Pinpoint the cell where the given text exists, returning its [X, Y] midpoint coordinate. 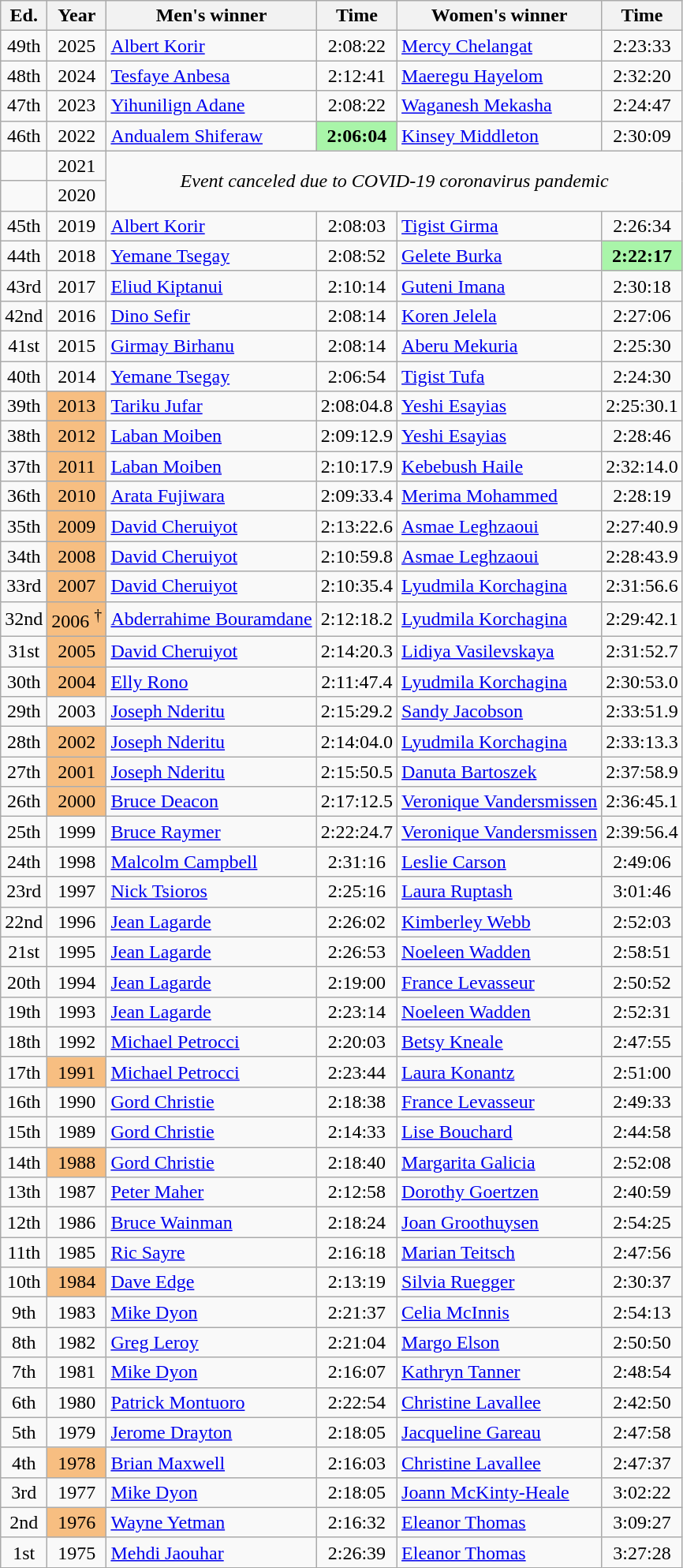
9th [24, 1312]
1977 [77, 1492]
14th [24, 1162]
2:49:33 [642, 1102]
2:58:51 [642, 952]
45th [24, 226]
17th [24, 1072]
2008 [77, 556]
22nd [24, 922]
1995 [77, 952]
2:19:00 [356, 982]
Lidiya Vasilevskaya [500, 652]
2:22:54 [356, 1402]
21st [24, 952]
Tariku Jufar [211, 406]
2:30:53.0 [642, 682]
1997 [77, 892]
Gelete Burka [500, 256]
Year [77, 16]
2:06:54 [356, 376]
46th [24, 136]
2:49:06 [642, 862]
2:28:19 [642, 496]
Laura Ruptash [500, 892]
3:09:27 [642, 1522]
2000 [77, 802]
1994 [77, 982]
1979 [77, 1432]
Koren Jelela [500, 316]
2007 [77, 586]
2:24:30 [642, 376]
23rd [24, 892]
Joann McKinty-Heale [500, 1492]
Girmay Birhanu [211, 346]
2:24:47 [642, 106]
28th [24, 742]
2:26:02 [356, 922]
2025 [77, 46]
2:08:03 [356, 226]
Brian Maxwell [211, 1462]
Kebebush Haile [500, 466]
2:12:41 [356, 76]
2:26:53 [356, 952]
13th [24, 1192]
2:25:16 [356, 892]
2017 [77, 286]
26th [24, 802]
1988 [77, 1162]
Dave Edge [211, 1282]
1984 [77, 1282]
2nd [24, 1522]
Silvia Ruegger [500, 1282]
2:37:58.9 [642, 772]
2:15:29.2 [356, 712]
2003 [77, 712]
Betsy Kneale [500, 1042]
2021 [77, 166]
2:47:55 [642, 1042]
1987 [77, 1192]
37th [24, 466]
2:14:33 [356, 1132]
12th [24, 1222]
3rd [24, 1492]
Malcolm Campbell [211, 862]
2:12:18.2 [356, 619]
Mercy Chelangat [500, 46]
2:16:03 [356, 1462]
3:02:22 [642, 1492]
41st [24, 346]
2:30:37 [642, 1282]
2:52:08 [642, 1162]
2:10:17.9 [356, 466]
15th [24, 1132]
1985 [77, 1252]
8th [24, 1342]
2:22:24.7 [356, 832]
Bruce Deacon [211, 802]
2:14:20.3 [356, 652]
18th [24, 1042]
2020 [77, 196]
2:28:46 [642, 436]
48th [24, 76]
35th [24, 526]
47th [24, 106]
2:36:45.1 [642, 802]
Wayne Yetman [211, 1522]
20th [24, 982]
1989 [77, 1132]
Mehdi Jaouhar [211, 1552]
Women's winner [500, 16]
2:13:19 [356, 1282]
Event canceled due to COVID-19 coronavirus pandemic [394, 181]
2:39:56.4 [642, 832]
2:31:56.6 [642, 586]
2:27:40.9 [642, 526]
Andualem Shiferaw [211, 136]
3:27:28 [642, 1552]
2:10:35.4 [356, 586]
2016 [77, 316]
Tesfaye Anbesa [211, 76]
2:32:20 [642, 76]
Abderrahime Bouramdane [211, 619]
Joan Groothuysen [500, 1222]
43rd [24, 286]
1978 [77, 1462]
2009 [77, 526]
2:52:31 [642, 1012]
2:50:52 [642, 982]
2:42:50 [642, 1402]
2:31:52.7 [642, 652]
2:33:13.3 [642, 742]
2006 † [77, 619]
Waganesh Mekasha [500, 106]
Maeregu Hayelom [500, 76]
1999 [77, 832]
2:30:09 [642, 136]
2:10:14 [356, 286]
2:16:18 [356, 1252]
11th [24, 1252]
Ric Sayre [211, 1252]
2:17:12.5 [356, 802]
2:26:34 [642, 226]
1982 [77, 1342]
Peter Maher [211, 1192]
2:50:50 [642, 1342]
1981 [77, 1372]
Marian Teitsch [500, 1252]
Dorothy Goertzen [500, 1192]
Leslie Carson [500, 862]
Margarita Galicia [500, 1162]
36th [24, 496]
25th [24, 832]
19th [24, 1012]
1975 [77, 1552]
1991 [77, 1072]
Bruce Raymer [211, 832]
2:16:32 [356, 1522]
Men's winner [211, 16]
24th [24, 862]
4th [24, 1462]
Danuta Bartoszek [500, 772]
1983 [77, 1312]
42nd [24, 316]
Arata Fujiwara [211, 496]
Kimberley Webb [500, 922]
2:09:12.9 [356, 436]
2:25:30 [642, 346]
Elly Rono [211, 682]
2:10:59.8 [356, 556]
2004 [77, 682]
16th [24, 1102]
2:23:33 [642, 46]
Laura Konantz [500, 1072]
Eliud Kiptanui [211, 286]
2:25:30.1 [642, 406]
6th [24, 1402]
2:06:04 [356, 136]
2:52:03 [642, 922]
Nick Tsioros [211, 892]
2:18:40 [356, 1162]
1992 [77, 1042]
Dino Sefir [211, 316]
1998 [77, 862]
Yihunilign Adane [211, 106]
Ed. [24, 16]
2010 [77, 496]
1990 [77, 1102]
Guteni Imana [500, 286]
Jerome Drayton [211, 1432]
2:47:58 [642, 1432]
39th [24, 406]
2:08:52 [356, 256]
49th [24, 46]
2:18:38 [356, 1102]
Kathryn Tanner [500, 1372]
40th [24, 376]
2:30:18 [642, 286]
30th [24, 682]
31st [24, 652]
1980 [77, 1402]
2:48:54 [642, 1372]
Margo Elson [500, 1342]
2:22:17 [642, 256]
2:51:00 [642, 1072]
5th [24, 1432]
Tigist Girma [500, 226]
2:54:25 [642, 1222]
2:32:14.0 [642, 466]
Patrick Montuoro [211, 1402]
Tigist Tufa [500, 376]
2:21:04 [356, 1342]
2015 [77, 346]
7th [24, 1372]
2:12:58 [356, 1192]
1996 [77, 922]
2:28:43.9 [642, 556]
Merima Mohammed [500, 496]
2:29:42.1 [642, 619]
2:47:37 [642, 1462]
Bruce Wainman [211, 1222]
27th [24, 772]
Celia McInnis [500, 1312]
38th [24, 436]
2:21:37 [356, 1312]
10th [24, 1282]
Greg Leroy [211, 1342]
2:14:04.0 [356, 742]
2019 [77, 226]
32nd [24, 619]
2:08:04.8 [356, 406]
2:33:51.9 [642, 712]
2:44:58 [642, 1132]
2:11:47.4 [356, 682]
2:54:13 [642, 1312]
1986 [77, 1222]
Sandy Jacobson [500, 712]
2:23:44 [356, 1072]
2:40:59 [642, 1192]
2:27:06 [642, 316]
2024 [77, 76]
29th [24, 712]
Lise Bouchard [500, 1132]
2:47:56 [642, 1252]
2:13:22.6 [356, 526]
2005 [77, 652]
2:26:39 [356, 1552]
2:16:07 [356, 1372]
Aberu Mekuria [500, 346]
2:09:33.4 [356, 496]
2001 [77, 772]
2011 [77, 466]
44th [24, 256]
2:15:50.5 [356, 772]
1993 [77, 1012]
2002 [77, 742]
34th [24, 556]
Jacqueline Gareau [500, 1432]
2023 [77, 106]
1976 [77, 1522]
2018 [77, 256]
2012 [77, 436]
2013 [77, 406]
Kinsey Middleton [500, 136]
2:31:16 [356, 862]
2:18:24 [356, 1222]
2022 [77, 136]
2:23:14 [356, 1012]
2:20:03 [356, 1042]
1st [24, 1552]
2014 [77, 376]
3:01:46 [642, 892]
33rd [24, 586]
